Return the (X, Y) coordinate for the center point of the cell that contains the specified text.  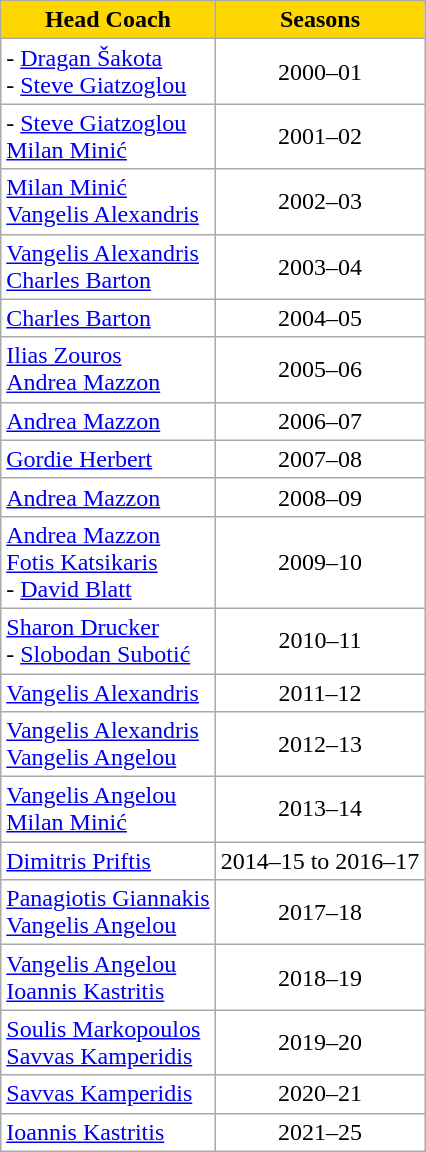
Vangelis Angelou Milan Minić (108, 810)
2021–25 (320, 1132)
2005–06 (320, 370)
2019–20 (320, 1042)
Dimitris Priftis (108, 861)
Ilias Zouros Andrea Mazzon (108, 370)
2001–02 (320, 136)
Head Coach (108, 20)
Soulis Markopoulos Savvas Kamperidis (108, 1042)
2006–07 (320, 421)
2017–18 (320, 912)
Vangelis Alexandris (108, 693)
2008–09 (320, 497)
2002–03 (320, 202)
2014–15 to 2016–17 (320, 861)
2004–05 (320, 318)
Panagiotis Giannakis Vangelis Angelou (108, 912)
Vangelis Alexandris Vangelis Angelou (108, 744)
Milan Minić Vangelis Alexandris (108, 202)
2012–13 (320, 744)
2013–14 (320, 810)
Sharon Drucker- Slobodan Subotić (108, 640)
2011–12 (320, 693)
Gordie Herbert (108, 459)
Andrea Mazzon Fotis Katsikaris- David Blatt (108, 562)
2018–19 (320, 978)
2020–21 (320, 1094)
- Dragan Šakota- Steve Giatzoglou (108, 72)
Seasons (320, 20)
- Steve Giatzoglou Milan Minić (108, 136)
2009–10 (320, 562)
Vangelis Alexandris Charles Barton (108, 266)
Charles Barton (108, 318)
2010–11 (320, 640)
Savvas Kamperidis (108, 1094)
2003–04 (320, 266)
Ioannis Kastritis (108, 1132)
2000–01 (320, 72)
Vangelis Angelou Ioannis Kastritis (108, 978)
2007–08 (320, 459)
